For the text-containing cell, return its midpoint in (x, y) coordinate format. 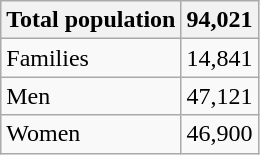
Total population (91, 20)
Families (91, 58)
46,900 (220, 134)
14,841 (220, 58)
Men (91, 96)
Women (91, 134)
47,121 (220, 96)
94,021 (220, 20)
